Pinpoint the cell where the given text exists, returning its [x, y] midpoint coordinate. 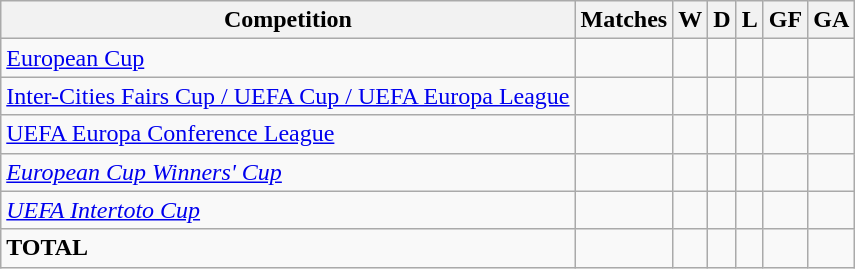
L [750, 20]
D [722, 20]
GF [785, 20]
GA [832, 20]
W [690, 20]
European Cup [288, 58]
European Cup Winners' Cup [288, 172]
Matches [624, 20]
UEFA Intertoto Cup [288, 210]
TOTAL [288, 248]
Inter-Cities Fairs Cup / UEFA Cup / UEFA Europa League [288, 96]
Competition [288, 20]
UEFA Europa Conference League [288, 134]
